Detect which cell encompasses the target text, then output its (X, Y) center coordinate. 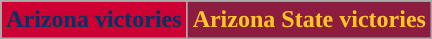
Arizona State victories (309, 20)
Arizona victories (94, 20)
